Capture the cell that displays the provided text and extract its [X, Y] central coordinate. 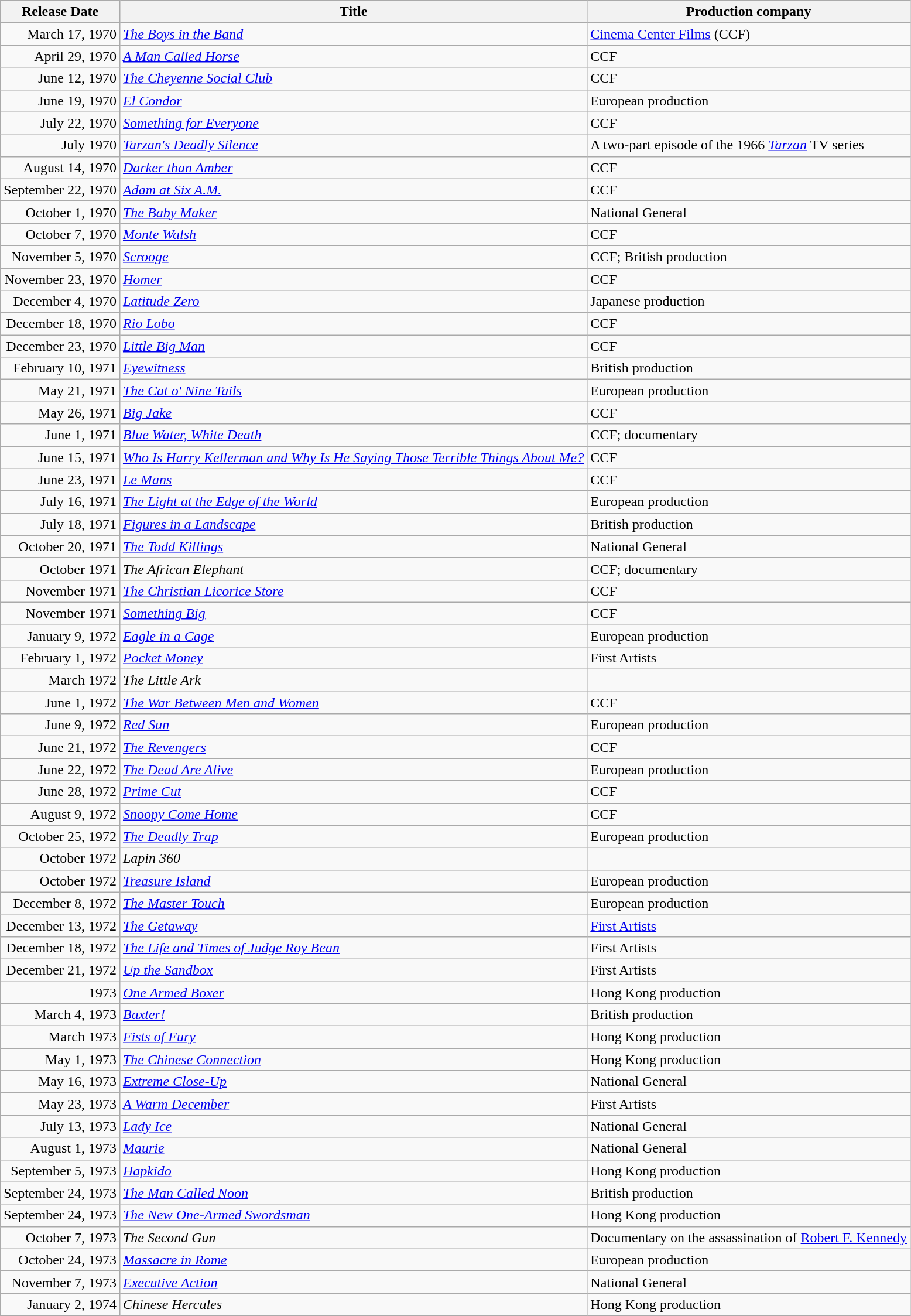
November 5, 1970 [60, 257]
A Man Called Horse [353, 56]
Le Mans [353, 480]
March 4, 1973 [60, 1015]
May 16, 1973 [60, 1082]
The Little Ark [353, 681]
March 17, 1970 [60, 34]
October 25, 1972 [60, 836]
Chinese Hercules [353, 1304]
Lady Ice [353, 1126]
October 20, 1971 [60, 546]
Rio Lobo [353, 324]
August 14, 1970 [60, 168]
The War Between Men and Women [353, 703]
The Revengers [353, 747]
October 24, 1973 [60, 1260]
Fists of Fury [353, 1037]
December 23, 1970 [60, 346]
Big Jake [353, 413]
Eyewitness [353, 368]
October 1, 1970 [60, 212]
The Master Touch [353, 903]
The New One-Armed Swordsman [353, 1215]
The Chinese Connection [353, 1059]
The Life and Times of Judge Roy Bean [353, 948]
Something for Everyone [353, 123]
Adam at Six A.M. [353, 190]
Up the Sandbox [353, 970]
Cinema Center Films (CCF) [749, 34]
A two-part episode of the 1966 Tarzan TV series [749, 145]
1973 [60, 993]
Monte Walsh [353, 234]
December 18, 1972 [60, 948]
December 8, 1972 [60, 903]
May 26, 1971 [60, 413]
Baxter! [353, 1015]
June 1, 1972 [60, 703]
The Getaway [353, 925]
Homer [353, 279]
September 22, 1970 [60, 190]
January 2, 1974 [60, 1304]
June 21, 1972 [60, 747]
October 1971 [60, 569]
June 15, 1971 [60, 457]
May 23, 1973 [60, 1104]
Red Sun [353, 725]
Treasure Island [353, 881]
June 28, 1972 [60, 792]
December 4, 1970 [60, 302]
The Boys in the Band [353, 34]
July 16, 1971 [60, 502]
October 7, 1970 [60, 234]
El Condor [353, 101]
June 1, 1971 [60, 435]
Eagle in a Cage [353, 635]
November 23, 1970 [60, 279]
June 19, 1970 [60, 101]
July 18, 1971 [60, 524]
June 23, 1971 [60, 480]
Production company [749, 12]
December 13, 1972 [60, 925]
The Deadly Trap [353, 836]
June 9, 1972 [60, 725]
July 1970 [60, 145]
Scrooge [353, 257]
Massacre in Rome [353, 1260]
June 12, 1970 [60, 78]
The Cat o' Nine Tails [353, 391]
Title [353, 12]
Little Big Man [353, 346]
Snoopy Come Home [353, 814]
The Todd Killings [353, 546]
Hapkido [353, 1171]
Prime Cut [353, 792]
Extreme Close-Up [353, 1082]
The African Elephant [353, 569]
Latitude Zero [353, 302]
May 1, 1973 [60, 1059]
May 21, 1971 [60, 391]
December 18, 1970 [60, 324]
January 9, 1972 [60, 635]
November 7, 1973 [60, 1282]
The Dead Are Alive [353, 770]
April 29, 1970 [60, 56]
The Cheyenne Social Club [353, 78]
September 5, 1973 [60, 1171]
Blue Water, White Death [353, 435]
Who Is Harry Kellerman and Why Is He Saying Those Terrible Things About Me? [353, 457]
June 22, 1972 [60, 770]
February 1, 1972 [60, 658]
March 1973 [60, 1037]
The Second Gun [353, 1238]
CCF; British production [749, 257]
A Warm December [353, 1104]
Maurie [353, 1148]
February 10, 1971 [60, 368]
The Baby Maker [353, 212]
December 21, 1972 [60, 970]
One Armed Boxer [353, 993]
Japanese production [749, 302]
Something Big [353, 613]
August 1, 1973 [60, 1148]
October 7, 1973 [60, 1238]
The Light at the Edge of the World [353, 502]
Tarzan's Deadly Silence [353, 145]
Executive Action [353, 1282]
August 9, 1972 [60, 814]
Darker than Amber [353, 168]
Lapin 360 [353, 859]
Pocket Money [353, 658]
Documentary on the assassination of Robert F. Kennedy [749, 1238]
July 13, 1973 [60, 1126]
Release Date [60, 12]
The Man Called Noon [353, 1193]
July 22, 1970 [60, 123]
March 1972 [60, 681]
The Christian Licorice Store [353, 591]
Figures in a Landscape [353, 524]
